Provide the [X, Y] coordinate of the cell's center where the given text is located.  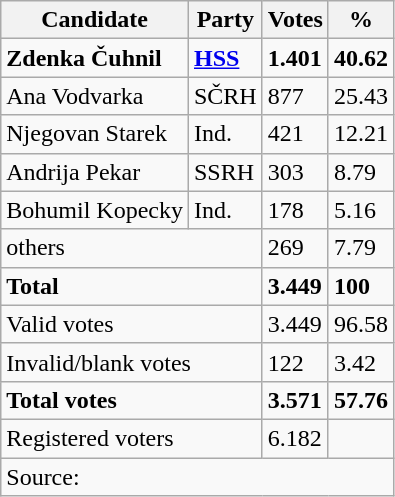
HSS [225, 58]
Total [132, 286]
3.571 [295, 400]
Njegovan Starek [95, 134]
Ana Vodvarka [95, 96]
1.401 [295, 58]
122 [295, 362]
Bohumil Kopecky [95, 210]
Valid votes [132, 324]
96.58 [360, 324]
Votes [295, 20]
Andrija Pekar [95, 172]
Zdenka Čuhnil [95, 58]
178 [295, 210]
Total votes [132, 400]
Source: [198, 477]
40.62 [360, 58]
100 [360, 286]
303 [295, 172]
6.182 [295, 438]
SSRH [225, 172]
Candidate [95, 20]
7.79 [360, 248]
57.76 [360, 400]
8.79 [360, 172]
3.42 [360, 362]
877 [295, 96]
Party [225, 20]
others [132, 248]
421 [295, 134]
% [360, 20]
Invalid/blank votes [132, 362]
5.16 [360, 210]
Registered voters [132, 438]
269 [295, 248]
25.43 [360, 96]
SČRH [225, 96]
12.21 [360, 134]
